Find where the given text appears and provide that cell's center as [x, y] coordinate. 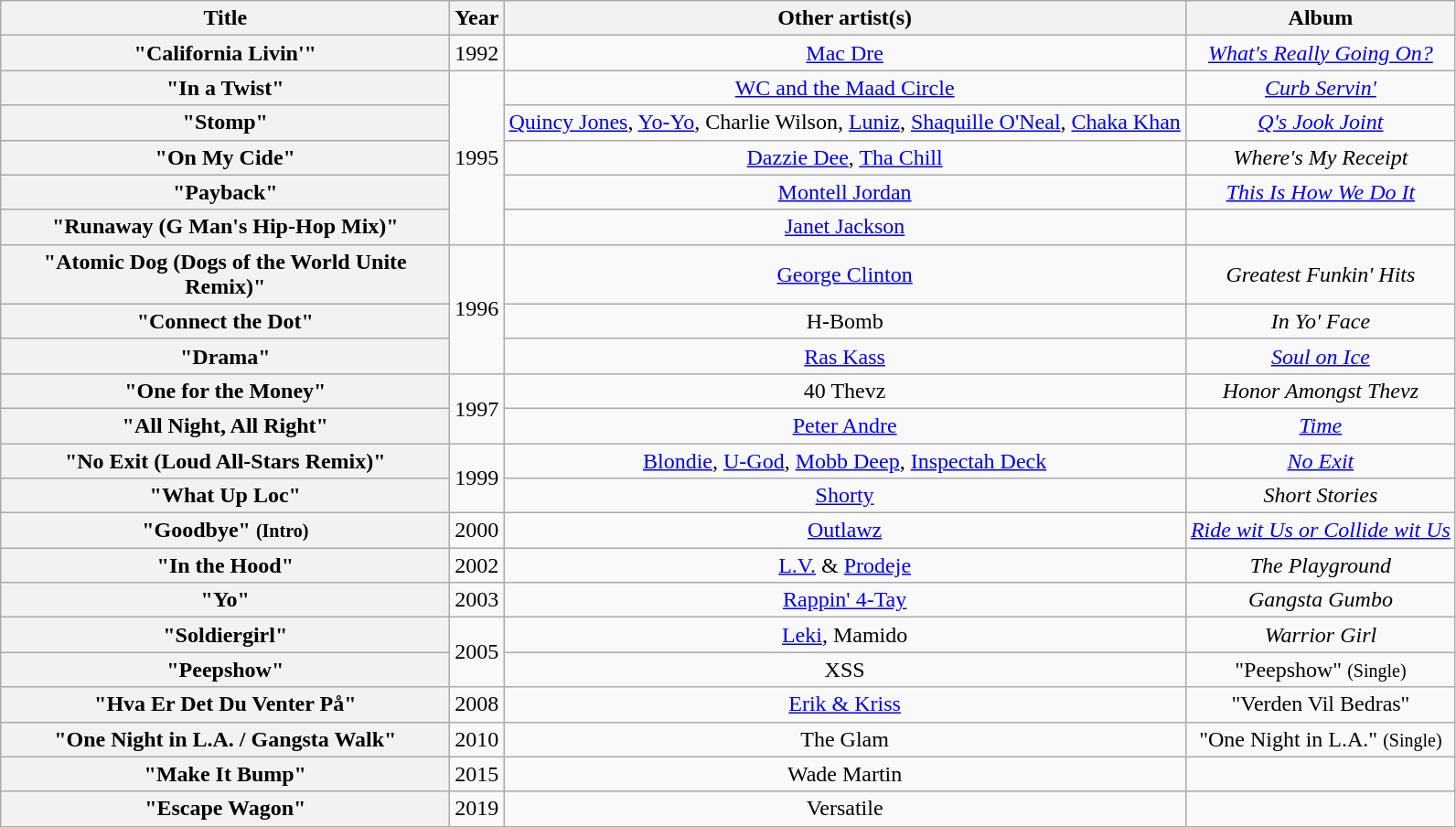
Peter Andre [845, 425]
"Soldiergirl" [225, 635]
XSS [845, 670]
Title [225, 18]
Gangsta Gumbo [1321, 600]
1992 [477, 53]
Warrior Girl [1321, 635]
1999 [477, 478]
WC and the Maad Circle [845, 88]
2008 [477, 704]
Dazzie Dee, Tha Chill [845, 157]
2015 [477, 774]
Honor Amongst Thevz [1321, 391]
H-Bomb [845, 321]
Ride wit Us or Collide wit Us [1321, 531]
2002 [477, 565]
"Goodbye" (Intro) [225, 531]
George Clinton [845, 274]
Greatest Funkin' Hits [1321, 274]
1996 [477, 309]
"Connect the Dot" [225, 321]
Rappin' 4-Tay [845, 600]
"Yo" [225, 600]
"On My Cide" [225, 157]
"In a Twist" [225, 88]
2010 [477, 739]
Janet Jackson [845, 227]
Montell Jordan [845, 192]
Short Stories [1321, 496]
1995 [477, 157]
"Peepshow" [225, 670]
"In the Hood" [225, 565]
"Payback" [225, 192]
"One Night in L.A. / Gangsta Walk" [225, 739]
Shorty [845, 496]
"Verden Vil Bedras" [1321, 704]
Where's My Receipt [1321, 157]
"Peepshow" (Single) [1321, 670]
"One for the Money" [225, 391]
"Escape Wagon" [225, 809]
In Yo' Face [1321, 321]
"California Livin'" [225, 53]
"Drama" [225, 356]
"Make It Bump" [225, 774]
Other artist(s) [845, 18]
L.V. & Prodeje [845, 565]
The Playground [1321, 565]
Time [1321, 425]
2000 [477, 531]
Album [1321, 18]
Q's Jook Joint [1321, 123]
The Glam [845, 739]
1997 [477, 408]
"Runaway (G Man's Hip-Hop Mix)" [225, 227]
Year [477, 18]
What's Really Going On? [1321, 53]
Blondie, U-God, Mobb Deep, Inspectah Deck [845, 460]
Quincy Jones, Yo-Yo, Charlie Wilson, Luniz, Shaquille O'Neal, Chaka Khan [845, 123]
2019 [477, 809]
2003 [477, 600]
Versatile [845, 809]
Ras Kass [845, 356]
Curb Servin' [1321, 88]
"All Night, All Right" [225, 425]
"One Night in L.A." (Single) [1321, 739]
Leki, Mamido [845, 635]
"Hva Er Det Du Venter På" [225, 704]
Erik & Kriss [845, 704]
"What Up Loc" [225, 496]
40 Thevz [845, 391]
This Is How We Do It [1321, 192]
Outlawz [845, 531]
"Stomp" [225, 123]
Mac Dre [845, 53]
2005 [477, 652]
"No Exit (Loud All-Stars Remix)" [225, 460]
Wade Martin [845, 774]
"Atomic Dog (Dogs of the World Unite Remix)" [225, 274]
Soul on Ice [1321, 356]
No Exit [1321, 460]
